Identify which cell holds the provided text, then report its (x, y) central coordinate. 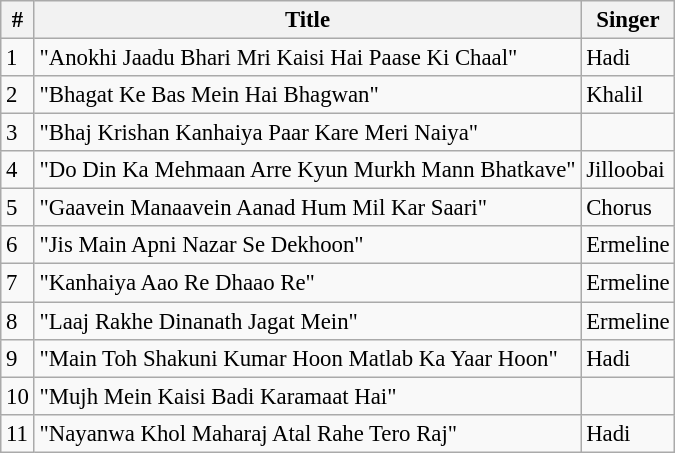
5 (18, 208)
Chorus (628, 208)
"Main Toh Shakuni Kumar Hoon Matlab Ka Yaar Hoon" (308, 358)
Jilloobai (628, 170)
"Kanhaiya Aao Re Dhaao Re" (308, 283)
6 (18, 245)
8 (18, 321)
Khalil (628, 95)
2 (18, 95)
"Bhaj Krishan Kanhaiya Paar Kare Meri Naiya" (308, 133)
9 (18, 358)
1 (18, 58)
Singer (628, 20)
"Do Din Ka Mehmaan Arre Kyun Murkh Mann Bhatkave" (308, 170)
"Jis Main Apni Nazar Se Dekhoon" (308, 245)
10 (18, 396)
"Nayanwa Khol Maharaj Atal Rahe Tero Raj" (308, 433)
3 (18, 133)
"Bhagat Ke Bas Mein Hai Bhagwan" (308, 95)
7 (18, 283)
Title (308, 20)
# (18, 20)
"Anokhi Jaadu Bhari Mri Kaisi Hai Paase Ki Chaal" (308, 58)
"Laaj Rakhe Dinanath Jagat Mein" (308, 321)
4 (18, 170)
"Gaavein Manaavein Aanad Hum Mil Kar Saari" (308, 208)
"Mujh Mein Kaisi Badi Karamaat Hai" (308, 396)
11 (18, 433)
